Output the (x, y) coordinate of the center of the cell containing the given text.  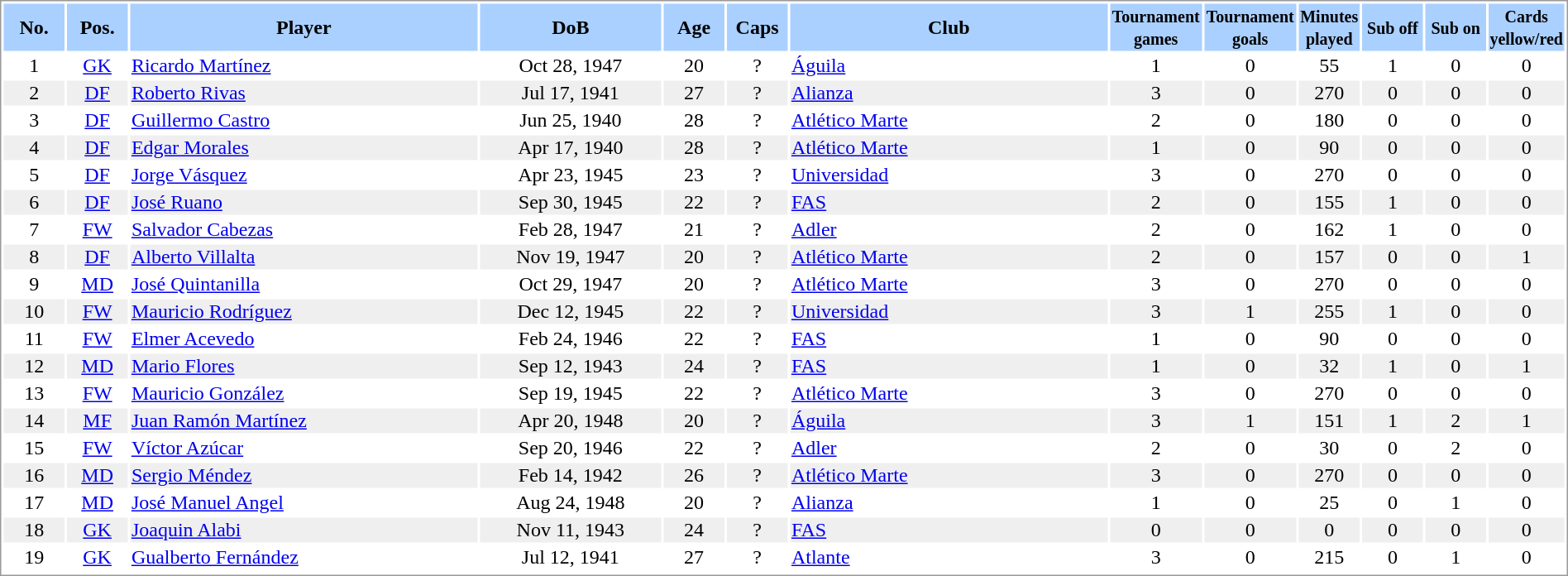
6 (33, 203)
MF (98, 421)
Feb 14, 1942 (571, 476)
5 (33, 175)
151 (1329, 421)
4 (33, 148)
19 (33, 557)
Gualberto Fernández (304, 557)
Jun 25, 1940 (571, 120)
Sep 20, 1946 (571, 448)
Dec 12, 1945 (571, 312)
Oct 28, 1947 (571, 65)
Ricardo Martínez (304, 65)
Pos. (98, 26)
16 (33, 476)
155 (1329, 203)
21 (693, 229)
José Ruano (304, 203)
Atlante (949, 557)
Jorge Vásquez (304, 175)
9 (33, 284)
Apr 20, 1948 (571, 421)
8 (33, 257)
157 (1329, 257)
Apr 23, 1945 (571, 175)
Elmer Acevedo (304, 338)
17 (33, 502)
No. (33, 26)
Víctor Azúcar (304, 448)
Edgar Morales (304, 148)
José Quintanilla (304, 284)
Player (304, 26)
32 (1329, 367)
Aug 24, 1948 (571, 502)
Alberto Villalta (304, 257)
Sub off (1393, 26)
José Manuel Angel (304, 502)
25 (1329, 502)
Club (949, 26)
162 (1329, 229)
Feb 28, 1947 (571, 229)
Caps (758, 26)
15 (33, 448)
Sep 12, 1943 (571, 367)
10 (33, 312)
11 (33, 338)
Apr 17, 1940 (571, 148)
18 (33, 530)
Juan Ramón Martínez (304, 421)
23 (693, 175)
26 (693, 476)
Mario Flores (304, 367)
215 (1329, 557)
Oct 29, 1947 (571, 284)
Mauricio González (304, 393)
12 (33, 367)
Sub on (1456, 26)
55 (1329, 65)
30 (1329, 448)
Feb 24, 1946 (571, 338)
Sergio Méndez (304, 476)
Nov 19, 1947 (571, 257)
14 (33, 421)
Sep 30, 1945 (571, 203)
Sep 19, 1945 (571, 393)
Salvador Cabezas (304, 229)
Tournamentgames (1156, 26)
Mauricio Rodríguez (304, 312)
255 (1329, 312)
7 (33, 229)
13 (33, 393)
Cardsyellow/red (1527, 26)
Nov 11, 1943 (571, 530)
Guillermo Castro (304, 120)
Joaquin Alabi (304, 530)
Jul 12, 1941 (571, 557)
Roberto Rivas (304, 94)
Minutesplayed (1329, 26)
DoB (571, 26)
180 (1329, 120)
Tournamentgoals (1250, 26)
Jul 17, 1941 (571, 94)
Age (693, 26)
